For the text-containing cell, return its midpoint in [X, Y] coordinate format. 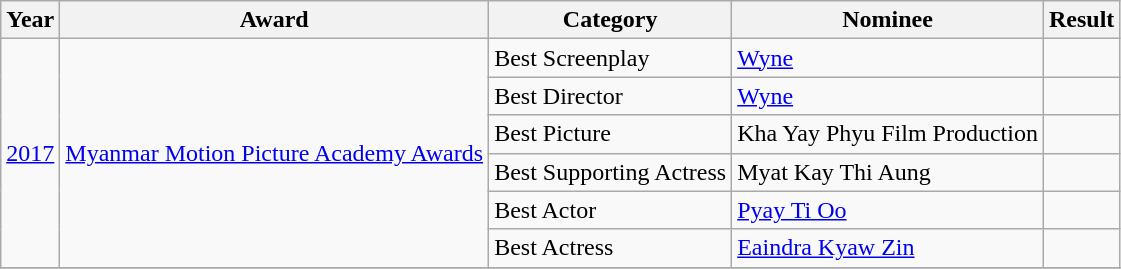
Kha Yay Phyu Film Production [888, 134]
Best Actress [610, 248]
2017 [30, 153]
Best Director [610, 96]
Best Screenplay [610, 58]
Year [30, 20]
Award [274, 20]
Nominee [888, 20]
Pyay Ti Oo [888, 210]
Eaindra Kyaw Zin [888, 248]
Myat Kay Thi Aung [888, 172]
Best Supporting Actress [610, 172]
Myanmar Motion Picture Academy Awards [274, 153]
Result [1081, 20]
Best Actor [610, 210]
Best Picture [610, 134]
Category [610, 20]
